Determine the [X, Y] coordinate at the center of the cell enclosing the given text.  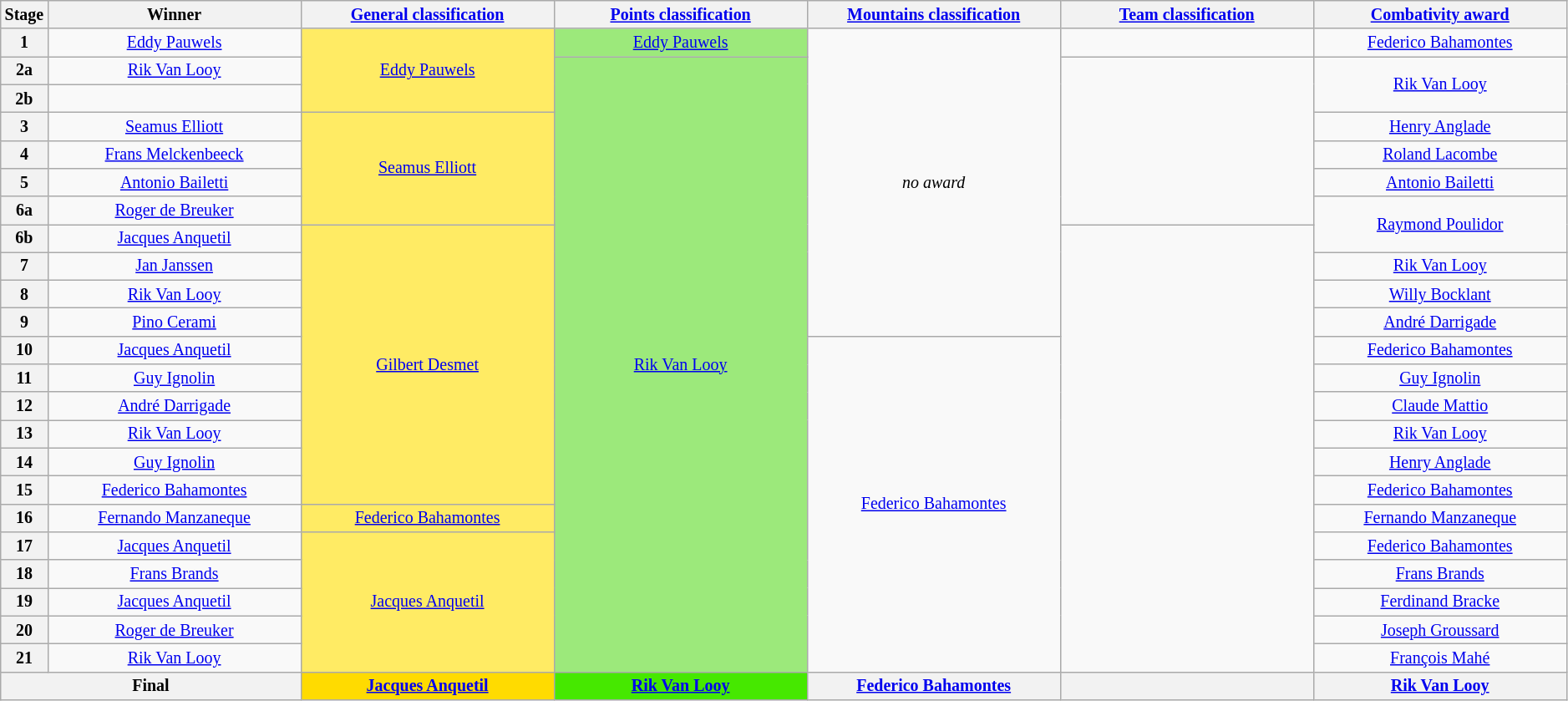
9 [24, 323]
10 [24, 351]
General classification [428, 15]
Team classification [1186, 15]
Pino Cerami [174, 323]
20 [24, 630]
12 [24, 406]
11 [24, 378]
Willy Bocklant [1440, 294]
14 [24, 463]
Ferdinand Bracke [1440, 602]
Claude Mattio [1440, 406]
19 [24, 602]
no award [934, 183]
1 [24, 43]
16 [24, 518]
17 [24, 546]
Combativity award [1440, 15]
8 [24, 294]
21 [24, 658]
2b [24, 99]
6b [24, 239]
Winner [174, 15]
13 [24, 434]
18 [24, 573]
Raymond Poulidor [1440, 224]
15 [24, 490]
7 [24, 266]
Joseph Groussard [1440, 630]
6a [24, 211]
5 [24, 182]
3 [24, 127]
Final [150, 685]
Stage [24, 15]
4 [24, 154]
Frans Melckenbeeck [174, 154]
Gilbert Desmet [428, 364]
Mountains classification [934, 15]
Jan Janssen [174, 266]
Roland Lacombe [1440, 154]
François Mahé [1440, 658]
2a [24, 70]
Points classification [680, 15]
